Find where the given text appears and provide that cell's center as [x, y] coordinate. 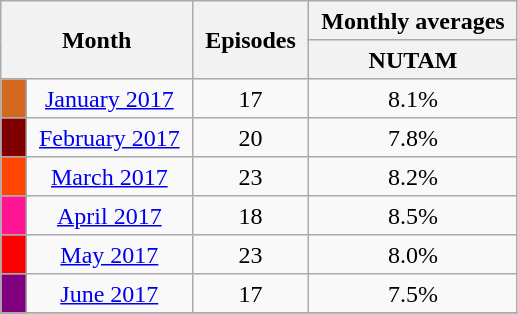
18 [250, 216]
7.5% [414, 294]
8.2% [414, 176]
June 2017 [109, 294]
March 2017 [109, 176]
20 [250, 138]
January 2017 [109, 98]
Monthly averages [414, 20]
7.8% [414, 138]
NUTAM [414, 60]
Episodes [250, 40]
8.5% [414, 216]
Month [97, 40]
April 2017 [109, 216]
May 2017 [109, 254]
8.0% [414, 254]
8.1% [414, 98]
February 2017 [109, 138]
